Determine the (X, Y) coordinate at the center of the cell enclosing the given text.  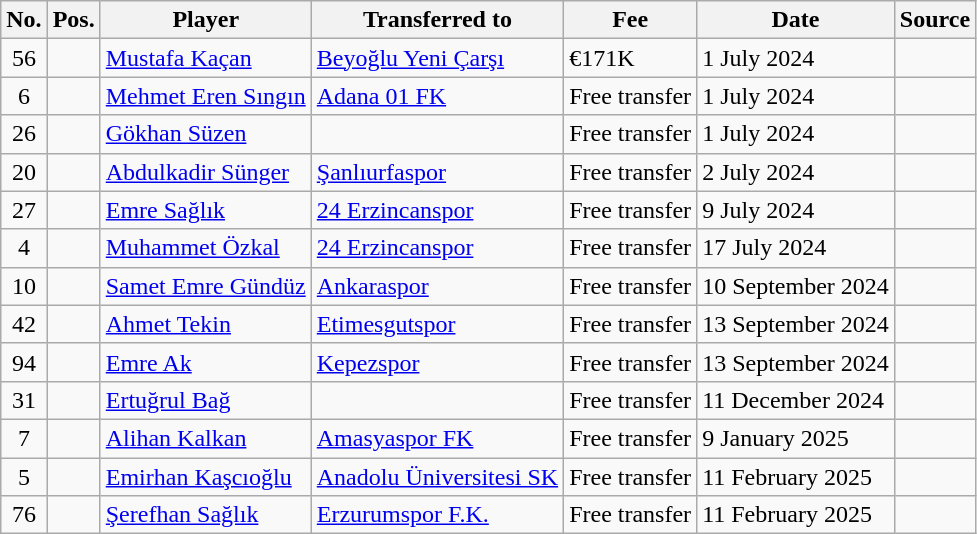
7 (24, 438)
Ahmet Tekin (206, 324)
Muhammet Özkal (206, 248)
17 July 2024 (796, 248)
94 (24, 362)
4 (24, 248)
Source (934, 20)
Şanlıurfaspor (437, 172)
Adana 01 FK (437, 96)
Emre Ak (206, 362)
Gökhan Süzen (206, 134)
Abdulkadir Sünger (206, 172)
11 December 2024 (796, 400)
No. (24, 20)
Transferred to (437, 20)
Fee (630, 20)
Anadolu Üniversitesi SK (437, 477)
Emirhan Kaşcıoğlu (206, 477)
10 September 2024 (796, 286)
Mehmet Eren Sıngın (206, 96)
Player (206, 20)
56 (24, 58)
Beyoğlu Yeni Çarşı (437, 58)
76 (24, 515)
Etimesgutspor (437, 324)
Şerefhan Sağlık (206, 515)
9 January 2025 (796, 438)
42 (24, 324)
Mustafa Kaçan (206, 58)
Samet Emre Gündüz (206, 286)
Alihan Kalkan (206, 438)
27 (24, 210)
2 July 2024 (796, 172)
€171K (630, 58)
20 (24, 172)
Erzurumspor F.K. (437, 515)
26 (24, 134)
Emre Sağlık (206, 210)
Kepezspor (437, 362)
Amasyaspor FK (437, 438)
Ankaraspor (437, 286)
Ertuğrul Bağ (206, 400)
Date (796, 20)
Pos. (74, 20)
6 (24, 96)
5 (24, 477)
10 (24, 286)
31 (24, 400)
9 July 2024 (796, 210)
